Scan for the cell matching the given text and deliver its [x, y] coordinate at center. 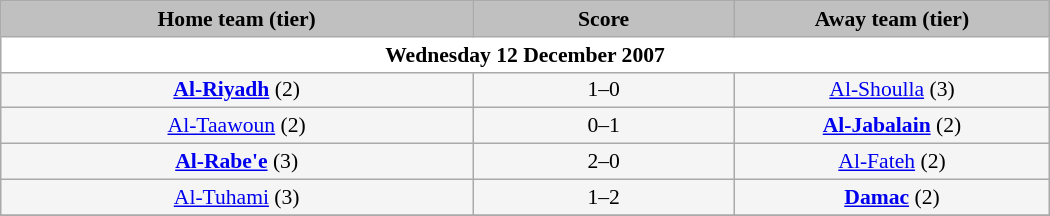
Al-Tuhami (3) [237, 197]
1–2 [604, 197]
Home team (tier) [237, 19]
Away team (tier) [892, 19]
2–0 [604, 162]
Al-Rabe'e (3) [237, 162]
Al-Jabalain (2) [892, 126]
1–0 [604, 90]
Al-Shoulla (3) [892, 90]
Al-Fateh (2) [892, 162]
Damac (2) [892, 197]
Score [604, 19]
Al-Riyadh (2) [237, 90]
Al-Taawoun (2) [237, 126]
Wednesday 12 December 2007 [525, 55]
0–1 [604, 126]
